Determine the [x, y] coordinate at the center of the cell enclosing the given text.  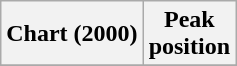
Chart (2000) [72, 34]
Peakposition [189, 34]
